Locate the cell with the specified text and output its (X, Y) center coordinate. 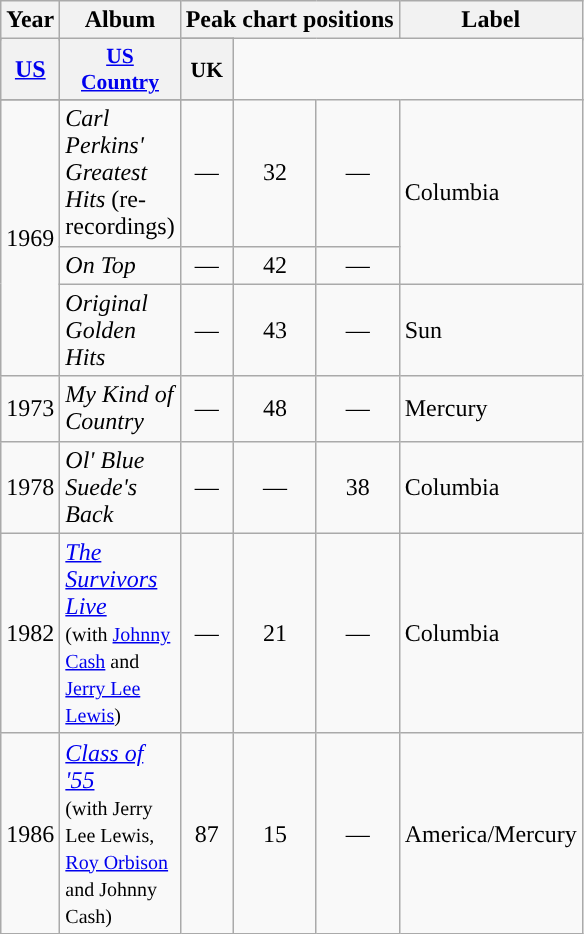
15 (274, 833)
US (30, 70)
Class of '55(with Jerry Lee Lewis, Roy Orbison and Johnny Cash) (120, 833)
Album (120, 20)
21 (274, 633)
42 (274, 265)
1986 (30, 833)
Sun (490, 330)
1969 (30, 238)
43 (274, 330)
On Top (120, 265)
87 (206, 833)
1973 (30, 408)
Mercury (490, 408)
48 (274, 408)
US Country (120, 70)
38 (358, 487)
1978 (30, 487)
1982 (30, 633)
UK (206, 70)
Original Golden Hits (120, 330)
America/Mercury (490, 833)
Ol' Blue Suede's Back (120, 487)
Carl Perkins' Greatest Hits (re-recordings) (120, 173)
My Kind of Country (120, 408)
Peak chart positions (290, 20)
Label (490, 20)
The Survivors Live(with Johnny Cash and Jerry Lee Lewis) (120, 633)
32 (274, 173)
Year (30, 20)
